Determine the (x, y) coordinate at the center of the cell enclosing the given text.  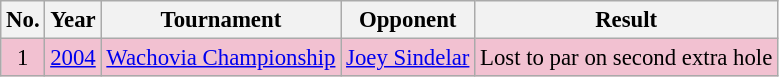
2004 (73, 58)
Opponent (408, 20)
Year (73, 20)
Result (626, 20)
Joey Sindelar (408, 58)
No. (23, 20)
1 (23, 58)
Lost to par on second extra hole (626, 58)
Tournament (221, 20)
Wachovia Championship (221, 58)
